Determine the [X, Y] coordinate at the center of the cell enclosing the given text.  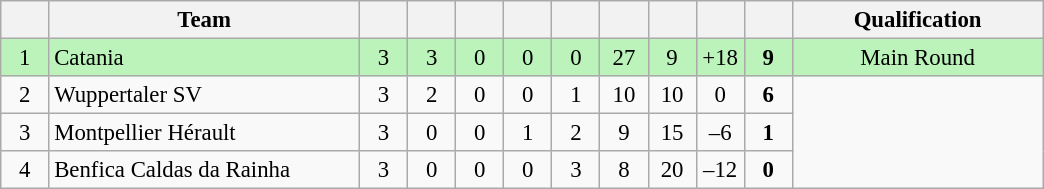
Wuppertaler SV [204, 95]
20 [672, 170]
–6 [720, 133]
+18 [720, 58]
Benfica Caldas da Rainha [204, 170]
Montpellier Hérault [204, 133]
Catania [204, 58]
15 [672, 133]
Qualification [918, 20]
4 [25, 170]
Team [204, 20]
6 [768, 95]
Main Round [918, 58]
–12 [720, 170]
8 [624, 170]
27 [624, 58]
